Locate the cell with the specified text and output its (X, Y) center coordinate. 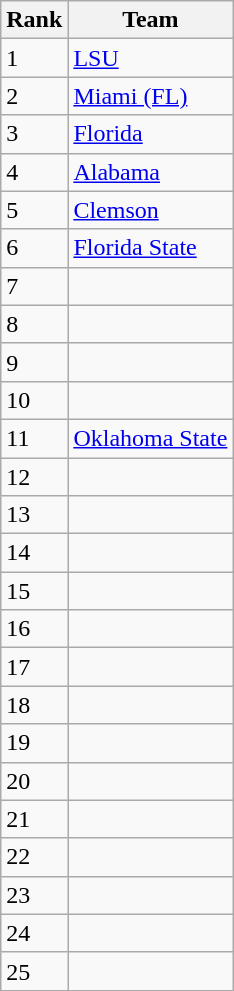
Miami (FL) (150, 96)
Oklahoma State (150, 438)
4 (34, 172)
2 (34, 96)
22 (34, 857)
17 (34, 667)
16 (34, 629)
Florida State (150, 248)
LSU (150, 58)
8 (34, 324)
Clemson (150, 210)
9 (34, 362)
3 (34, 134)
12 (34, 477)
7 (34, 286)
14 (34, 553)
Rank (34, 20)
20 (34, 781)
5 (34, 210)
15 (34, 591)
18 (34, 705)
24 (34, 933)
10 (34, 400)
21 (34, 819)
11 (34, 438)
25 (34, 971)
6 (34, 248)
19 (34, 743)
Florida (150, 134)
Team (150, 20)
13 (34, 515)
Alabama (150, 172)
23 (34, 895)
1 (34, 58)
